Determine the (x, y) coordinate at the center of the cell enclosing the given text.  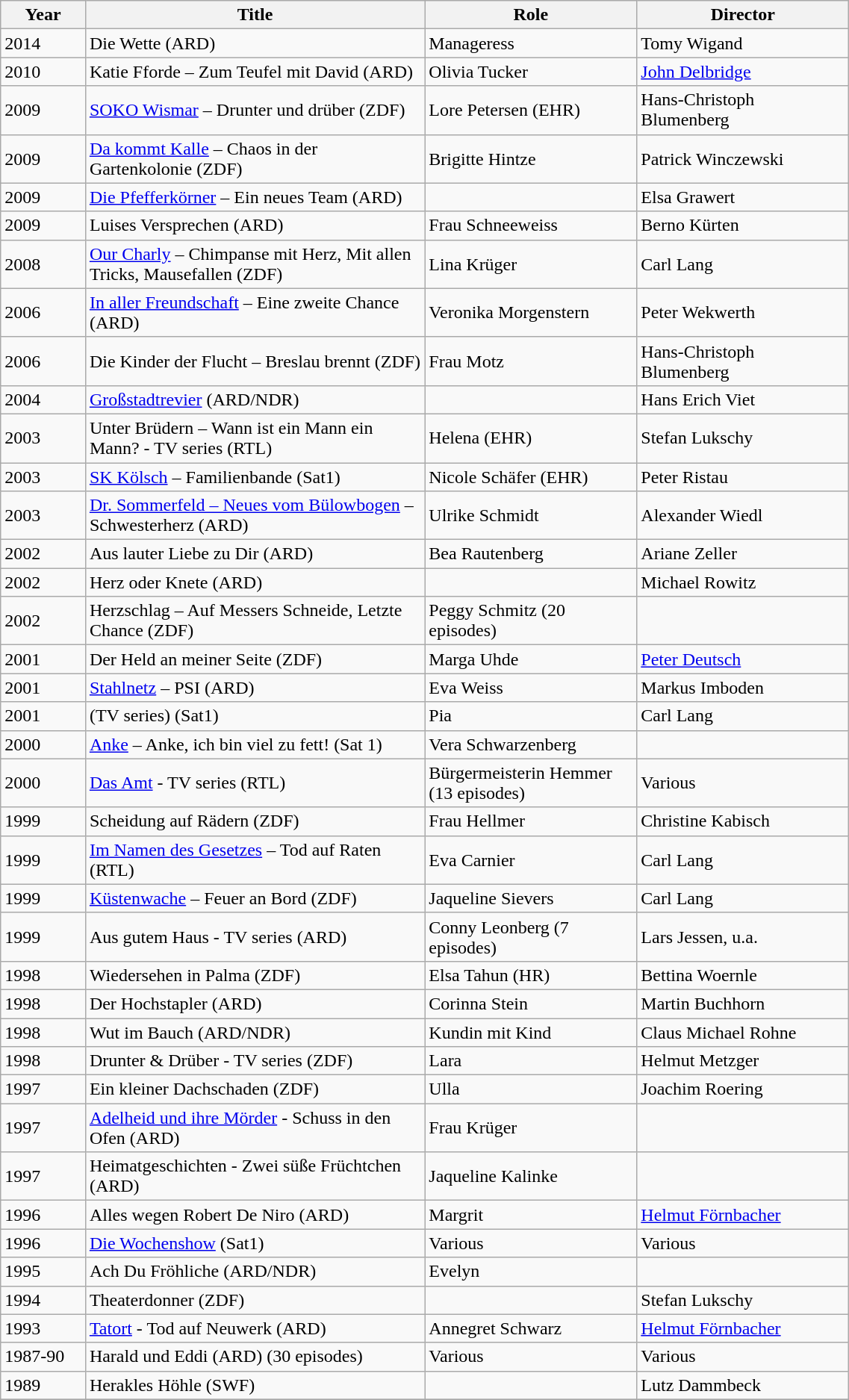
Margrit (531, 1215)
Alles wegen Robert De Niro (ARD) (255, 1215)
Frau Schneeweiss (531, 225)
Tomy Wigand (743, 43)
1987-90 (43, 1357)
Heimatgeschichten - Zwei süße Früchtchen (ARD) (255, 1177)
Ach Du Fröhliche (ARD/NDR) (255, 1272)
Eva Carnier (531, 860)
Peter Ristau (743, 477)
Die Kinder der Flucht – Breslau brennt (ZDF) (255, 361)
Im Namen des Gesetzes – Tod auf Raten (RTL) (255, 860)
Der Held an meiner Seite (ZDF) (255, 659)
Veronika Morgenstern (531, 312)
Ein kleiner Dachschaden (ZDF) (255, 1089)
Bea Rautenberg (531, 554)
Das Amt - TV series (RTL) (255, 783)
Patrick Winczewski (743, 158)
Role (531, 15)
Die Wochenshow (Sat1) (255, 1243)
Herzschlag – Auf Messers Schneide, Letzte Chance (ZDF) (255, 621)
2010 (43, 72)
Eva Weiss (531, 688)
Martin Buchhorn (743, 1004)
Jaqueline Kalinke (531, 1177)
John Delbridge (743, 72)
SOKO Wismar – Drunter und drüber (ZDF) (255, 111)
(TV series) (Sat1) (255, 716)
Wiedersehen in Palma (ZDF) (255, 975)
Frau Hellmer (531, 821)
Anke – Anke, ich bin viel zu fett! (Sat 1) (255, 744)
Lina Krüger (531, 264)
Elsa Grawert (743, 197)
Kundin mit Kind (531, 1033)
Frau Krüger (531, 1127)
1989 (43, 1385)
Aus lauter Liebe zu Dir (ARD) (255, 554)
Bürgermeisterin Hemmer (13 episodes) (531, 783)
Katie Fforde – Zum Teufel mit David (ARD) (255, 72)
Vera Schwarzenberg (531, 744)
Da kommt Kalle – Chaos in der Gartenkolonie (ZDF) (255, 158)
Year (43, 15)
Tatort - Tod auf Neuwerk (ARD) (255, 1328)
Helena (EHR) (531, 438)
Lars Jessen, u.a. (743, 936)
Drunter & Drüber - TV series (ZDF) (255, 1061)
Herz oder Knete (ARD) (255, 582)
2014 (43, 43)
Lutz Dammbeck (743, 1385)
Theaterdonner (ZDF) (255, 1300)
Ulla (531, 1089)
Corinna Stein (531, 1004)
SK Kölsch – Familienbande (Sat1) (255, 477)
Peter Wekwerth (743, 312)
Stahlnetz – PSI (ARD) (255, 688)
Scheidung auf Rädern (ZDF) (255, 821)
Die Pfefferkörner – Ein neues Team (ARD) (255, 197)
Wut im Bauch (ARD/NDR) (255, 1033)
Title (255, 15)
Brigitte Hintze (531, 158)
Joachim Roering (743, 1089)
Conny Leonberg (7 episodes) (531, 936)
1995 (43, 1272)
Manageress (531, 43)
Harald und Eddi (ARD) (30 episodes) (255, 1357)
Markus Imboden (743, 688)
2008 (43, 264)
Herakles Höhle (SWF) (255, 1385)
Dr. Sommerfeld – Neues vom Bülowbogen – Schwesterherz (ARD) (255, 515)
Großstadtrevier (ARD/NDR) (255, 399)
Elsa Tahun (HR) (531, 975)
Claus Michael Rohne (743, 1033)
Alexander Wiedl (743, 515)
Our Charly – Chimpanse mit Herz, Mit allen Tricks, Mausefallen (ZDF) (255, 264)
Bettina Woernle (743, 975)
Ariane Zeller (743, 554)
Ulrike Schmidt (531, 515)
Luises Versprechen (ARD) (255, 225)
In aller Freundschaft – Eine zweite Chance (ARD) (255, 312)
Lore Petersen (EHR) (531, 111)
Jaqueline Sievers (531, 898)
Annegret Schwarz (531, 1328)
1994 (43, 1300)
Michael Rowitz (743, 582)
Hans Erich Viet (743, 399)
Aus gutem Haus - TV series (ARD) (255, 936)
Berno Kürten (743, 225)
Adelheid und ihre Mörder - Schuss in den Ofen (ARD) (255, 1127)
Küstenwache – Feuer an Bord (ZDF) (255, 898)
Nicole Schäfer (EHR) (531, 477)
Frau Motz (531, 361)
Lara (531, 1061)
Helmut Metzger (743, 1061)
Der Hochstapler (ARD) (255, 1004)
Pia (531, 716)
Peter Deutsch (743, 659)
Christine Kabisch (743, 821)
1993 (43, 1328)
Olivia Tucker (531, 72)
Unter Brüdern – Wann ist ein Mann ein Mann? - TV series (RTL) (255, 438)
Evelyn (531, 1272)
Director (743, 15)
Die Wette (ARD) (255, 43)
2004 (43, 399)
Peggy Schmitz (20 episodes) (531, 621)
Marga Uhde (531, 659)
